For the text-containing cell, return its midpoint in (x, y) coordinate format. 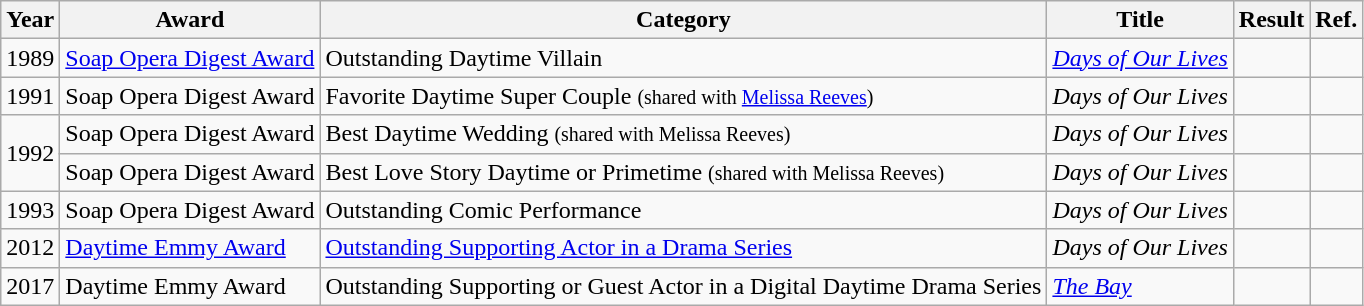
Best Love Story Daytime or Primetime (shared with Melissa Reeves) (684, 172)
Title (1140, 20)
Category (684, 20)
Year (30, 20)
1992 (30, 153)
1989 (30, 58)
Ref. (1336, 20)
Outstanding Comic Performance (684, 210)
Outstanding Daytime Villain (684, 58)
Best Daytime Wedding (shared with Melissa Reeves) (684, 134)
Favorite Daytime Super Couple (shared with Melissa Reeves) (684, 96)
2017 (30, 286)
Result (1271, 20)
2012 (30, 248)
1993 (30, 210)
1991 (30, 96)
Outstanding Supporting or Guest Actor in a Digital Daytime Drama Series (684, 286)
Outstanding Supporting Actor in a Drama Series (684, 248)
The Bay (1140, 286)
Award (190, 20)
